Capture the cell that displays the provided text and extract its [X, Y] central coordinate. 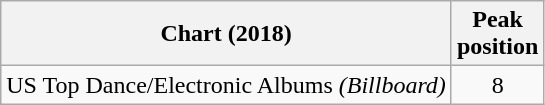
US Top Dance/Electronic Albums (Billboard) [226, 85]
Chart (2018) [226, 34]
8 [497, 85]
Peakposition [497, 34]
